From the cell containing the given text, extract its center point as (X, Y) coordinate. 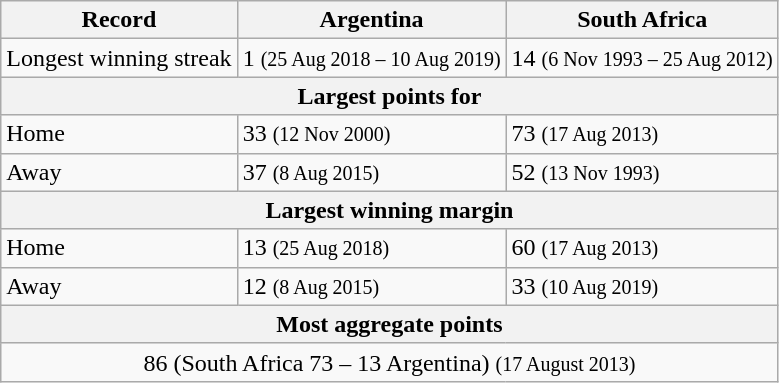
Most aggregate points (390, 324)
37 (8 Aug 2015) (372, 172)
33 (10 Aug 2019) (642, 286)
14 (6 Nov 1993 – 25 Aug 2012) (642, 58)
52 (13 Nov 1993) (642, 172)
Largest winning margin (390, 210)
12 (8 Aug 2015) (372, 286)
Argentina (372, 20)
33 (12 Nov 2000) (372, 134)
1 (25 Aug 2018 – 10 Aug 2019) (372, 58)
Largest points for (390, 96)
13 (25 Aug 2018) (372, 248)
Longest winning streak (119, 58)
86 (South Africa 73 – 13 Argentina) (17 August 2013) (390, 362)
South Africa (642, 20)
73 (17 Aug 2013) (642, 134)
Record (119, 20)
60 (17 Aug 2013) (642, 248)
